Scan for the cell matching the given text and deliver its (X, Y) coordinate at center. 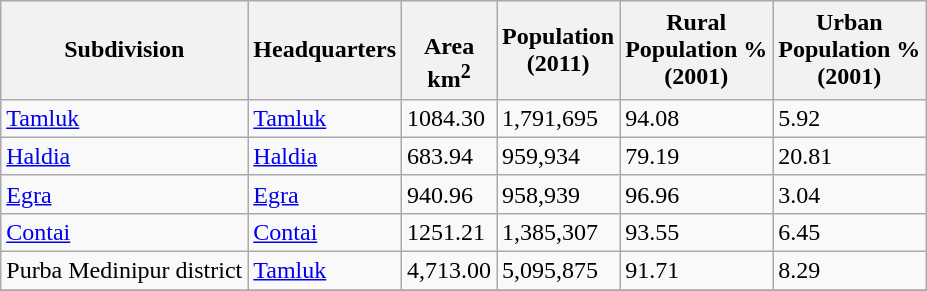
1,791,695 (558, 118)
79.19 (696, 156)
683.94 (450, 156)
959,934 (558, 156)
Urban Population % (2001) (850, 50)
5.92 (850, 118)
3.04 (850, 194)
Population(2011) (558, 50)
96.96 (696, 194)
8.29 (850, 271)
1084.30 (450, 118)
6.45 (850, 232)
1,385,307 (558, 232)
94.08 (696, 118)
Headquarters (325, 50)
RuralPopulation %(2001) (696, 50)
91.71 (696, 271)
958,939 (558, 194)
4,713.00 (450, 271)
940.96 (450, 194)
Areakm2 (450, 50)
1251.21 (450, 232)
20.81 (850, 156)
5,095,875 (558, 271)
93.55 (696, 232)
Purba Medinipur district (124, 271)
Subdivision (124, 50)
